Detect which cell encompasses the target text, then output its (x, y) center coordinate. 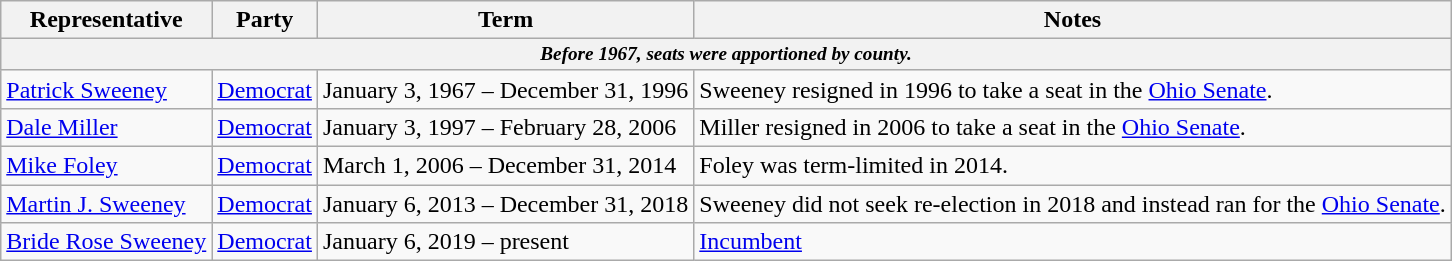
Party (265, 20)
January 3, 1967 – December 31, 1996 (505, 89)
March 1, 2006 – December 31, 2014 (505, 166)
January 6, 2013 – December 31, 2018 (505, 204)
Incumbent (1073, 242)
Notes (1073, 20)
Miller resigned in 2006 to take a seat in the Ohio Senate. (1073, 128)
Term (505, 20)
Sweeney did not seek re-election in 2018 and instead ran for the Ohio Senate. (1073, 204)
Sweeney resigned in 1996 to take a seat in the Ohio Senate. (1073, 89)
Patrick Sweeney (106, 89)
Mike Foley (106, 166)
Foley was term-limited in 2014. (1073, 166)
January 3, 1997 – February 28, 2006 (505, 128)
Before 1967, seats were apportioned by county. (726, 55)
Martin J. Sweeney (106, 204)
Dale Miller (106, 128)
Bride Rose Sweeney (106, 242)
Representative (106, 20)
January 6, 2019 – present (505, 242)
